Return the [x, y] coordinate for the center point of the cell that contains the specified text.  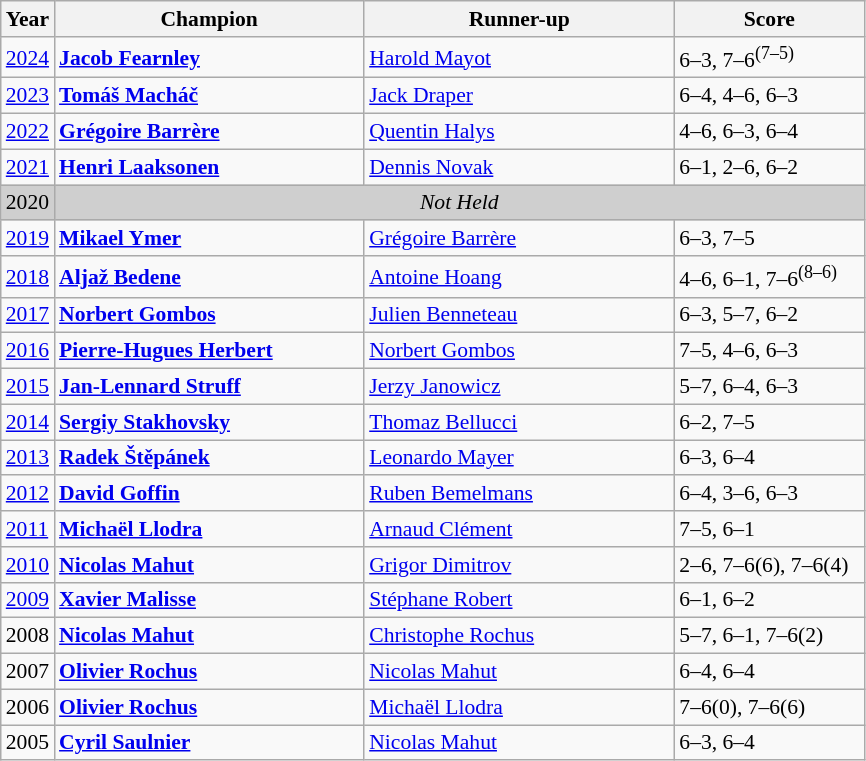
7–6(0), 7–6(6) [769, 707]
2015 [28, 387]
4–6, 6–3, 6–4 [769, 132]
2013 [28, 458]
David Goffin [209, 494]
Jan-Lennard Struff [209, 387]
Ruben Bemelmans [519, 494]
2017 [28, 316]
Radek Štěpánek [209, 458]
2020 [28, 203]
Leonardo Mayer [519, 458]
Jack Draper [519, 96]
6–1, 6–2 [769, 601]
Aljaž Bedene [209, 276]
2018 [28, 276]
Grigor Dimitrov [519, 565]
Sergiy Stakhovsky [209, 422]
2005 [28, 743]
6–3, 7–6(7–5) [769, 58]
5–7, 6–1, 7–6(2) [769, 636]
2008 [28, 636]
Xavier Malisse [209, 601]
Runner-up [519, 19]
Not Held [459, 203]
Jerzy Janowicz [519, 387]
2011 [28, 529]
Tomáš Macháč [209, 96]
2012 [28, 494]
Pierre-Hugues Herbert [209, 351]
6–2, 7–5 [769, 422]
2016 [28, 351]
2007 [28, 672]
6–4, 4–6, 6–3 [769, 96]
6–3, 5–7, 6–2 [769, 316]
6–4, 3–6, 6–3 [769, 494]
2010 [28, 565]
Year [28, 19]
Champion [209, 19]
6–1, 2–6, 6–2 [769, 167]
4–6, 6–1, 7–6(8–6) [769, 276]
6–3, 7–5 [769, 239]
Quentin Halys [519, 132]
2019 [28, 239]
5–7, 6–4, 6–3 [769, 387]
Christophe Rochus [519, 636]
2022 [28, 132]
Jacob Fearnley [209, 58]
Score [769, 19]
2006 [28, 707]
Antoine Hoang [519, 276]
Henri Laaksonen [209, 167]
2023 [28, 96]
Stéphane Robert [519, 601]
Dennis Novak [519, 167]
2024 [28, 58]
6–4, 6–4 [769, 672]
Arnaud Clément [519, 529]
2009 [28, 601]
Thomaz Bellucci [519, 422]
Cyril Saulnier [209, 743]
2021 [28, 167]
2–6, 7–6(6), 7–6(4) [769, 565]
Harold Mayot [519, 58]
Mikael Ymer [209, 239]
Julien Benneteau [519, 316]
7–5, 4–6, 6–3 [769, 351]
2014 [28, 422]
7–5, 6–1 [769, 529]
